Return the (x, y) coordinate for the center point of the cell that contains the specified text.  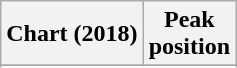
Chart (2018) (72, 34)
Peak position (189, 34)
